Identify which cell holds the provided text, then report its [X, Y] central coordinate. 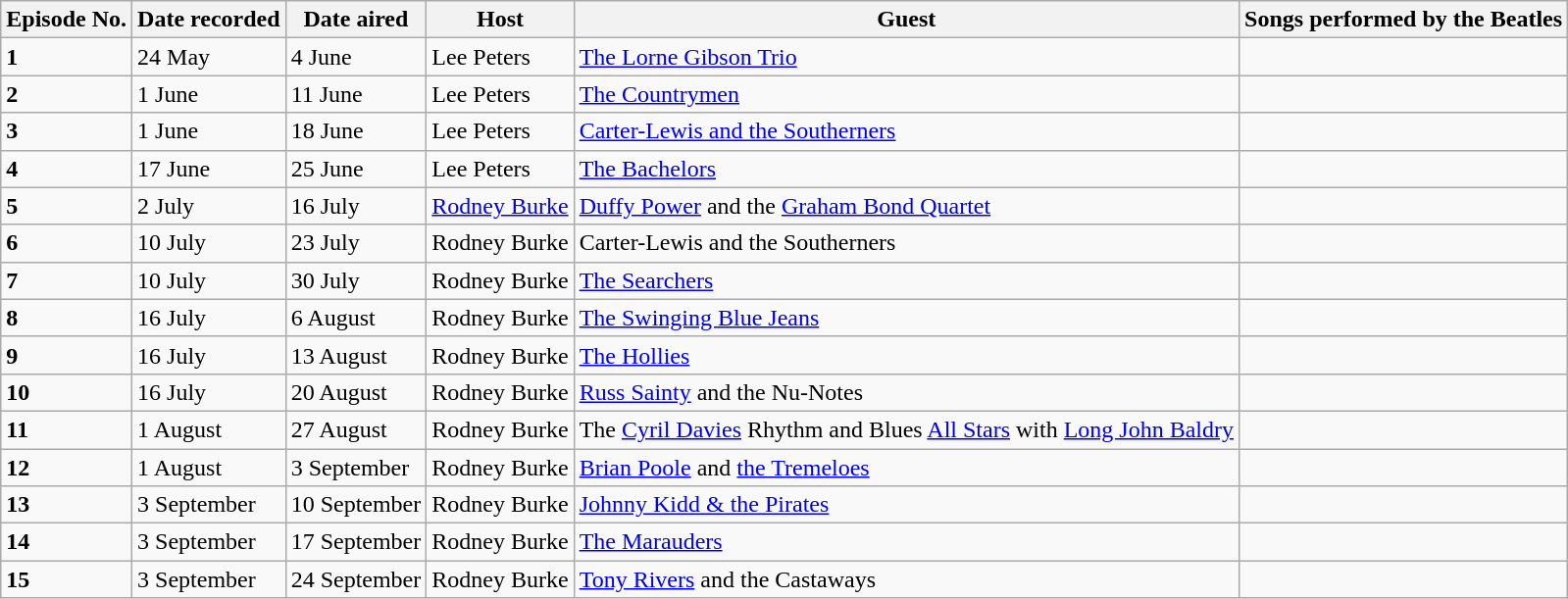
Johnny Kidd & the Pirates [906, 505]
10 September [356, 505]
7 [67, 280]
13 [67, 505]
30 July [356, 280]
18 June [356, 131]
Date aired [356, 20]
Duffy Power and the Graham Bond Quartet [906, 206]
5 [67, 206]
24 September [356, 579]
4 [67, 169]
13 August [356, 355]
The Marauders [906, 542]
27 August [356, 429]
25 June [356, 169]
9 [67, 355]
2 [67, 94]
17 June [210, 169]
12 [67, 468]
8 [67, 318]
The Cyril Davies Rhythm and Blues All Stars with Long John Baldry [906, 429]
Songs performed by the Beatles [1404, 20]
15 [67, 579]
4 June [356, 57]
The Searchers [906, 280]
The Hollies [906, 355]
Episode No. [67, 20]
Host [500, 20]
10 [67, 392]
Tony Rivers and the Castaways [906, 579]
The Countrymen [906, 94]
11 June [356, 94]
6 [67, 243]
14 [67, 542]
24 May [210, 57]
20 August [356, 392]
The Bachelors [906, 169]
Brian Poole and the Tremeloes [906, 468]
The Swinging Blue Jeans [906, 318]
Date recorded [210, 20]
11 [67, 429]
The Lorne Gibson Trio [906, 57]
Guest [906, 20]
6 August [356, 318]
17 September [356, 542]
2 July [210, 206]
Russ Sainty and the Nu-Notes [906, 392]
1 [67, 57]
3 [67, 131]
23 July [356, 243]
